Return (X, Y) of the center of cell containing provided text 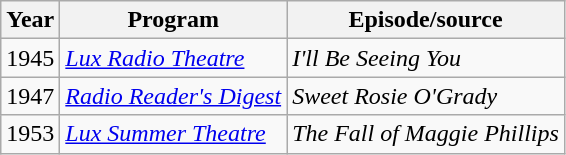
Lux Summer Theatre (174, 134)
Lux Radio Theatre (174, 58)
Sweet Rosie O'Grady (426, 96)
1947 (30, 96)
I'll Be Seeing You (426, 58)
Radio Reader's Digest (174, 96)
Year (30, 20)
1945 (30, 58)
Program (174, 20)
Episode/source (426, 20)
The Fall of Maggie Phillips (426, 134)
1953 (30, 134)
